From the cell containing the given text, extract its center point as [X, Y] coordinate. 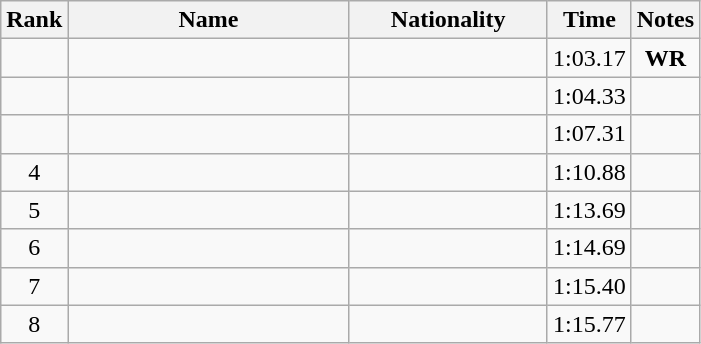
5 [34, 210]
Name [208, 20]
Rank [34, 20]
1:03.17 [589, 58]
1:13.69 [589, 210]
WR [665, 58]
Notes [665, 20]
1:15.77 [589, 324]
4 [34, 172]
1:14.69 [589, 248]
7 [34, 286]
1:07.31 [589, 134]
8 [34, 324]
Time [589, 20]
1:04.33 [589, 96]
1:15.40 [589, 286]
Nationality [448, 20]
6 [34, 248]
1:10.88 [589, 172]
